Find where the given text appears and provide that cell's center as (X, Y) coordinate. 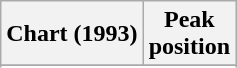
Chart (1993) (72, 34)
Peakposition (189, 34)
